Locate the cell with the specified text and output its [x, y] center coordinate. 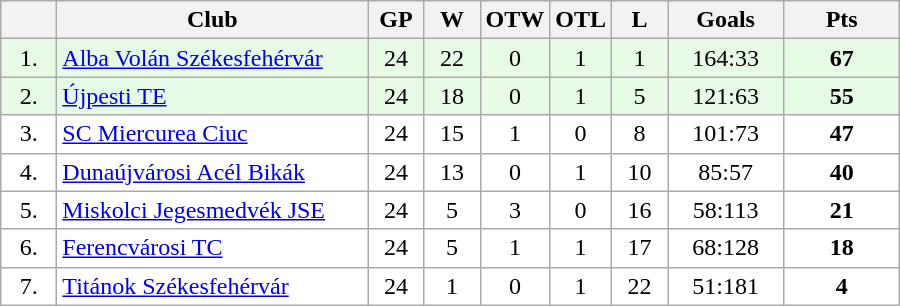
L [640, 20]
68:128 [726, 248]
13 [452, 172]
Alba Volán Székesfehérvár [212, 58]
15 [452, 134]
16 [640, 210]
SC Miercurea Ciuc [212, 134]
GP [396, 20]
10 [640, 172]
Club [212, 20]
2. [29, 96]
58:113 [726, 210]
47 [842, 134]
8 [640, 134]
3 [515, 210]
4. [29, 172]
3. [29, 134]
6. [29, 248]
51:181 [726, 286]
17 [640, 248]
55 [842, 96]
W [452, 20]
5. [29, 210]
1. [29, 58]
67 [842, 58]
121:63 [726, 96]
Miskolci Jegesmedvék JSE [212, 210]
Újpesti TE [212, 96]
Titánok Székesfehérvár [212, 286]
7. [29, 286]
OTL [581, 20]
164:33 [726, 58]
4 [842, 286]
Goals [726, 20]
101:73 [726, 134]
85:57 [726, 172]
Dunaújvárosi Acél Bikák [212, 172]
Pts [842, 20]
40 [842, 172]
Ferencvárosi TC [212, 248]
21 [842, 210]
OTW [515, 20]
